Determine the [X, Y] coordinate at the center of the cell enclosing the given text.  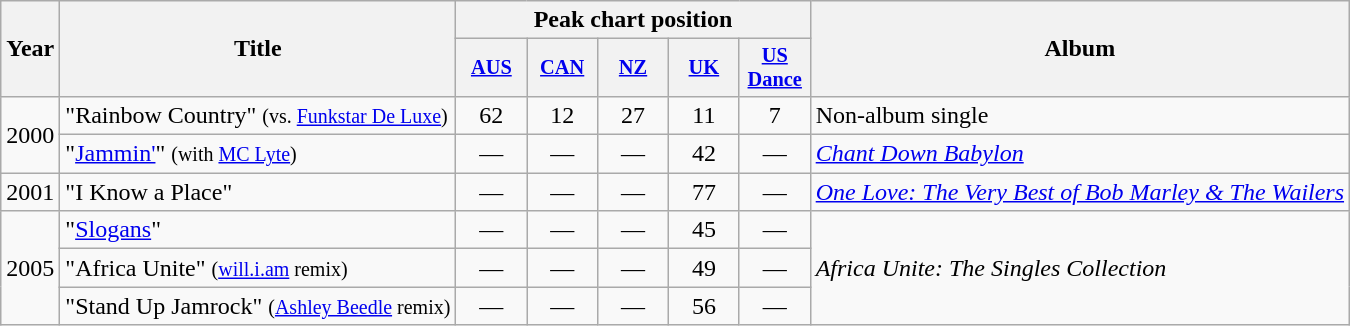
7 [774, 115]
NZ [634, 68]
2001 [30, 192]
"Jammin'" (with MC Lyte) [258, 154]
Title [258, 49]
Chant Down Babylon [1080, 154]
2005 [30, 268]
56 [704, 306]
"I Know a Place" [258, 192]
"Stand Up Jamrock" (Ashley Beedle remix) [258, 306]
Peak chart position [633, 20]
"Africa Unite" (will.i.am remix) [258, 268]
42 [704, 154]
62 [492, 115]
Album [1080, 49]
"Slogans" [258, 230]
12 [562, 115]
27 [634, 115]
45 [704, 230]
AUS [492, 68]
Year [30, 49]
77 [704, 192]
Africa Unite: The Singles Collection [1080, 268]
49 [704, 268]
UK [704, 68]
CAN [562, 68]
Non-album single [1080, 115]
One Love: The Very Best of Bob Marley & The Wailers [1080, 192]
USDance [774, 68]
2000 [30, 134]
"Rainbow Country" (vs. Funkstar De Luxe) [258, 115]
11 [704, 115]
